Return the [x, y] coordinate for the center point of the cell that contains the specified text.  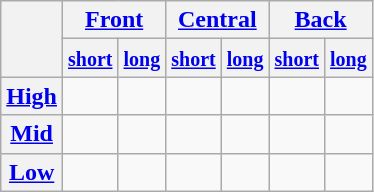
Front [114, 20]
High [32, 96]
Central [218, 20]
Mid [32, 134]
Low [32, 172]
Back [320, 20]
